Locate the cell with the specified text and output its (X, Y) center coordinate. 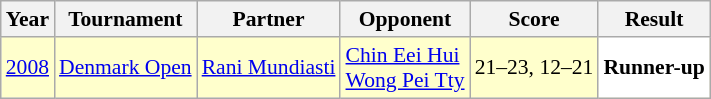
Chin Eei Hui Wong Pei Tty (404, 68)
Year (28, 19)
Denmark Open (126, 68)
Rani Mundiasti (269, 68)
2008 (28, 68)
21–23, 12–21 (534, 68)
Runner-up (654, 68)
Score (534, 19)
Opponent (404, 19)
Result (654, 19)
Tournament (126, 19)
Partner (269, 19)
